Detect which cell encompasses the target text, then output its (X, Y) center coordinate. 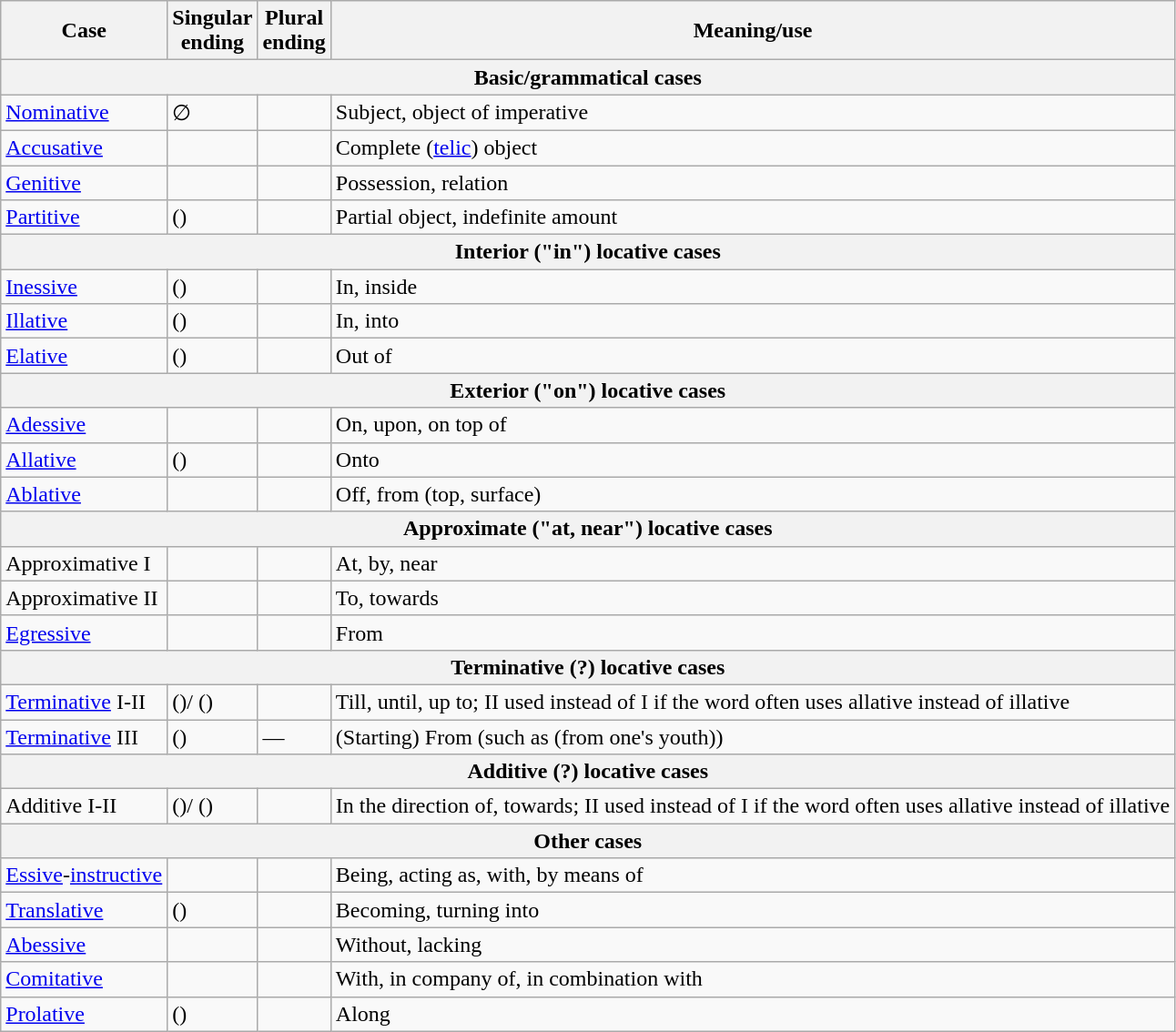
Case (84, 31)
Along (752, 1014)
Complete (telic) object (752, 147)
Genitive (84, 183)
∅ (213, 113)
In the direction of, towards; II used instead of I if the word often uses allative instead of illative (752, 806)
Terminative (?) locative cases (588, 667)
(Starting) From (such as (from one's youth)) (752, 736)
Terminative III (84, 736)
Egressive (84, 632)
In, inside (752, 287)
Out of (752, 356)
Allative (84, 460)
Without, lacking (752, 945)
Terminative I-II (84, 702)
On, upon, on top of (752, 425)
Partitive (84, 218)
Inessive (84, 287)
Comitative (84, 979)
Possession, relation (752, 183)
Elative (84, 356)
Translative (84, 910)
Pluralending (294, 31)
Other cases (588, 841)
With, in company of, in combination with (752, 979)
Partial object, indefinite amount (752, 218)
Becoming, turning into (752, 910)
Approximative II (84, 598)
Being, acting as, with, by means of (752, 875)
Illative (84, 321)
— (294, 736)
Essive-instructive (84, 875)
Nominative (84, 113)
Onto (752, 460)
Subject, object of imperative (752, 113)
In, into (752, 321)
Ablative (84, 494)
Meaning/use (752, 31)
At, by, near (752, 563)
Adessive (84, 425)
Accusative (84, 147)
Singularending (213, 31)
Additive (?) locative cases (588, 772)
Approximate ("at, near") locative cases (588, 529)
From (752, 632)
To, towards (752, 598)
Exterior ("on") locative cases (588, 390)
Additive I-II (84, 806)
Approximative I (84, 563)
Abessive (84, 945)
Basic/grammatical cases (588, 77)
Prolative (84, 1014)
Off, from (top, surface) (752, 494)
Till, until, up to; II used instead of I if the word often uses allative instead of illative (752, 702)
Interior ("in") locative cases (588, 252)
